Locate the cell with the specified text and output its (X, Y) center coordinate. 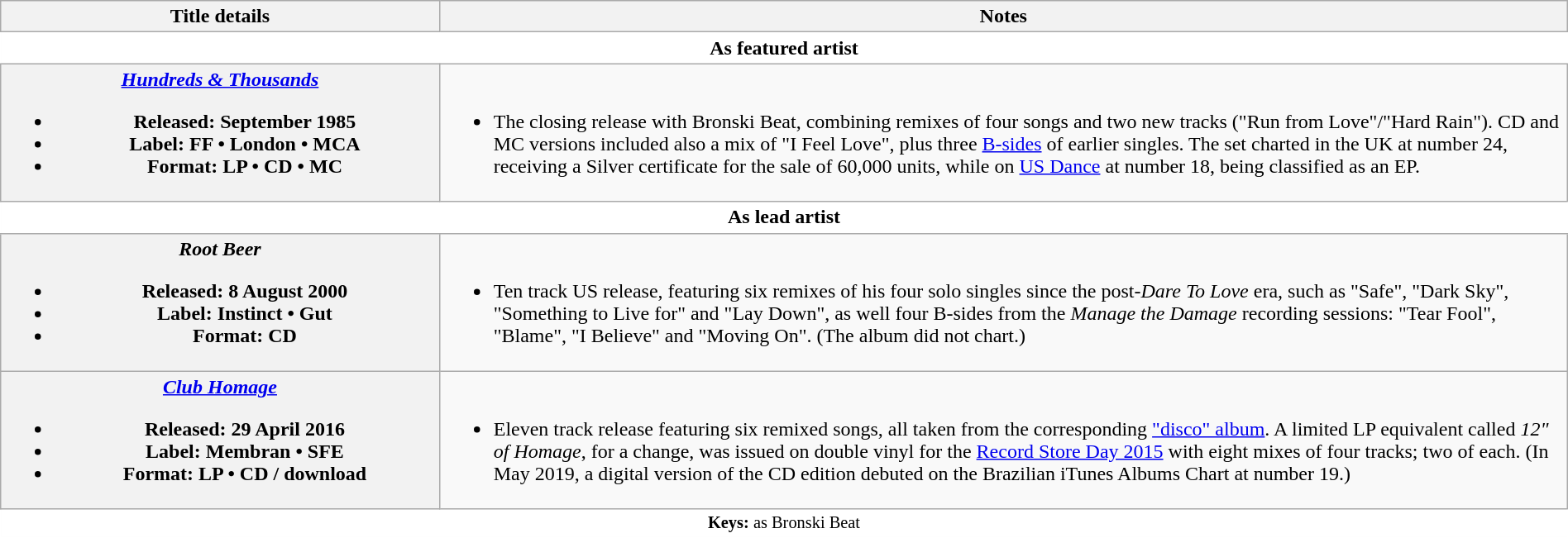
Root BeerReleased: 8 August 2000Label: Instinct • GutFormat: CD (220, 302)
Keys: as Bronski Beat (784, 523)
Notes (1003, 17)
Hundreds & ThousandsReleased: September 1985Label: FF • London • MCA Format: LP • CD • MC (220, 132)
Title details (220, 17)
As featured artist (784, 48)
Club HomageReleased: 29 April 2016Label: Membran • SFEFormat: LP • CD / download (220, 440)
As lead artist (784, 217)
